Locate the cell with the specified text and output its [x, y] center coordinate. 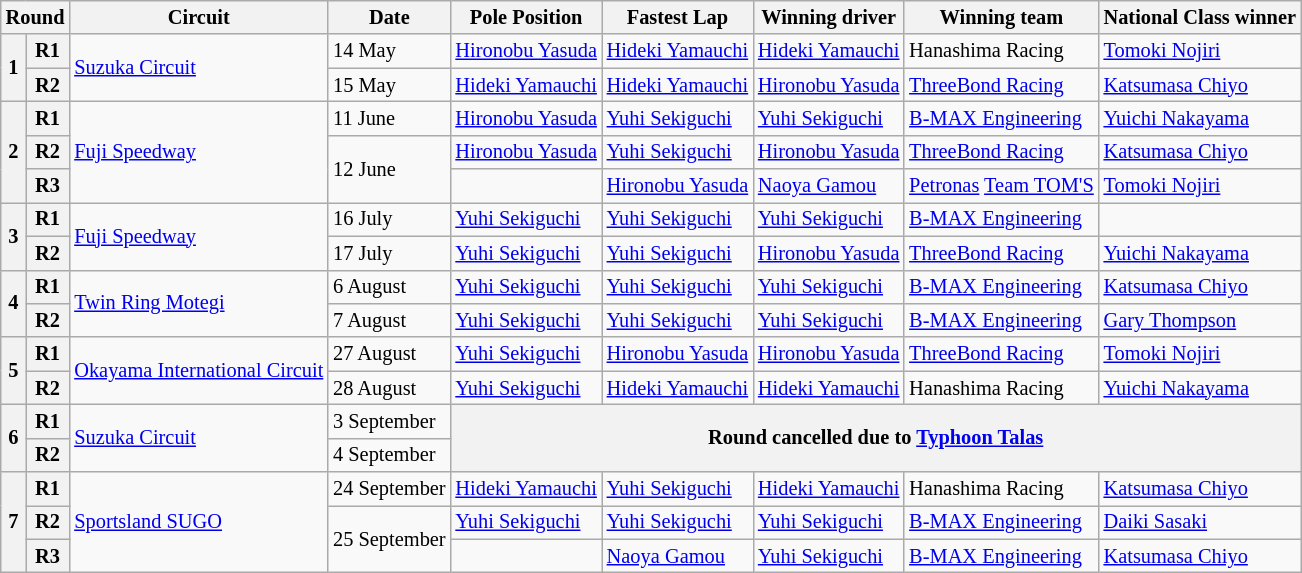
Date [389, 17]
National Class winner [1200, 17]
3 [14, 236]
27 August [389, 354]
25 September [389, 538]
11 June [389, 118]
Petronas Team TOM'S [1001, 186]
17 July [389, 253]
7 August [389, 320]
5 [14, 370]
Gary Thompson [1200, 320]
4 [14, 304]
6 August [389, 287]
1 [14, 68]
7 [14, 522]
2 [14, 152]
16 July [389, 219]
6 [14, 438]
Pole Position [526, 17]
Round [36, 17]
12 June [389, 168]
3 September [389, 421]
Round cancelled due to Typhoon Talas [875, 438]
14 May [389, 51]
Winning team [1001, 17]
Okayama International Circuit [198, 370]
Sportsland SUGO [198, 522]
Daiki Sasaki [1200, 522]
15 May [389, 85]
28 August [389, 388]
Winning driver [828, 17]
24 September [389, 489]
Fastest Lap [678, 17]
4 September [389, 455]
Twin Ring Motegi [198, 304]
Circuit [198, 17]
